Pinpoint the cell where the given text exists, returning its [x, y] midpoint coordinate. 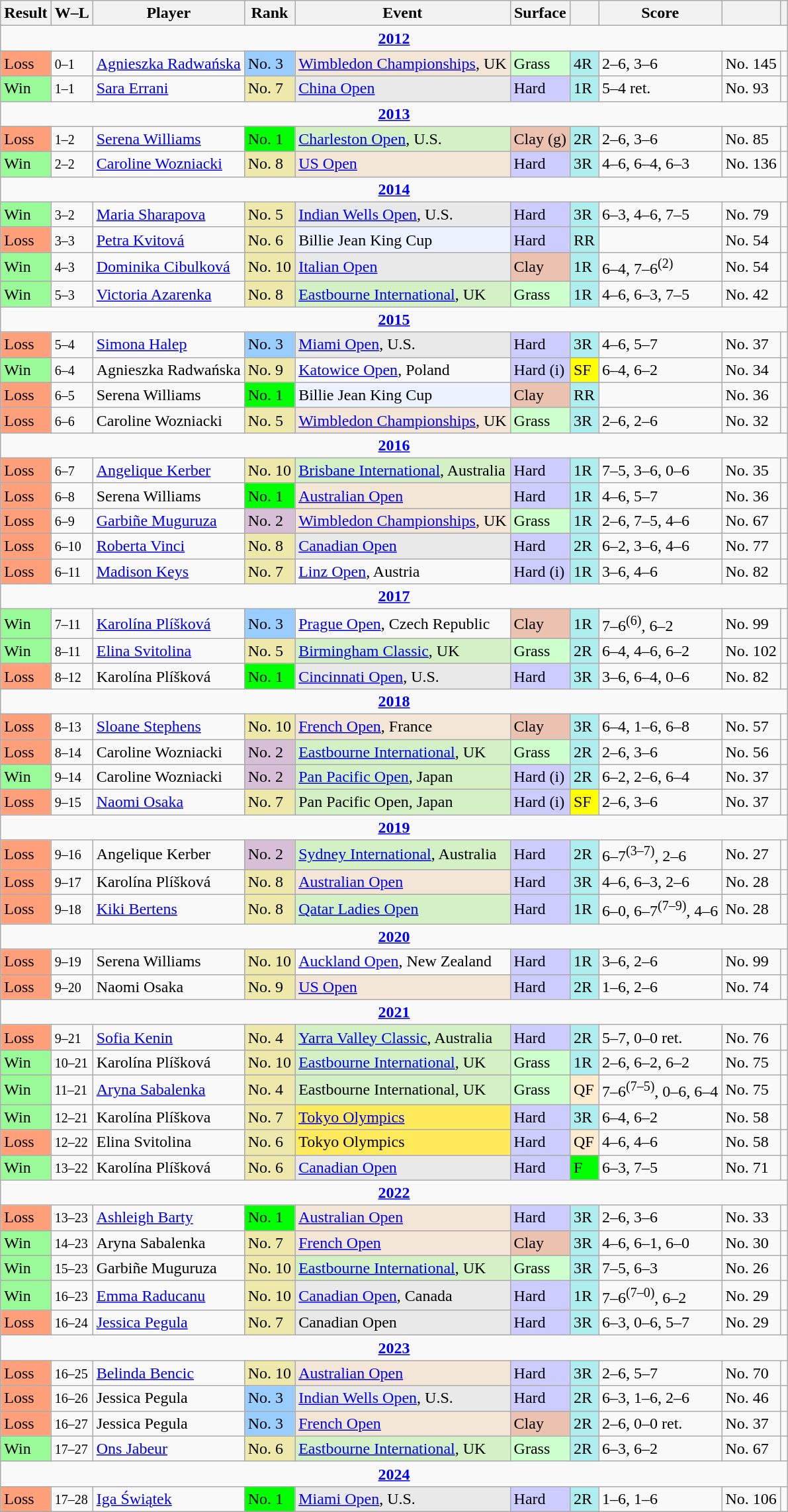
Madison Keys [168, 571]
No. 35 [751, 470]
Canadian Open, Canada [402, 1295]
2–6, 2–6 [660, 420]
5–4 [71, 345]
Surface [540, 13]
Maria Sharapova [168, 214]
No. 57 [751, 726]
No. 85 [751, 139]
7–6(6), 6–2 [660, 624]
6–3, 0–6, 5–7 [660, 1323]
No. 102 [751, 651]
6–3, 6–2 [660, 1449]
6–7 [71, 470]
Brisbane International, Australia [402, 470]
No. 79 [751, 214]
2018 [394, 701]
No. 33 [751, 1218]
Linz Open, Austria [402, 571]
6–9 [71, 521]
Score [660, 13]
Italian Open [402, 267]
6–6 [71, 420]
No. 27 [751, 855]
16–25 [71, 1373]
No. 93 [751, 89]
Yarra Valley Classic, Australia [402, 1037]
No. 145 [751, 63]
6–10 [71, 546]
7–6(7–5), 0–6, 6–4 [660, 1090]
Sofia Kenin [168, 1037]
Petra Kvitová [168, 239]
Katowice Open, Poland [402, 370]
9–14 [71, 777]
9–15 [71, 802]
6–8 [71, 495]
No. 136 [751, 164]
No. 30 [751, 1243]
Player [168, 13]
1–6, 1–6 [660, 1499]
1–1 [71, 89]
W–L [71, 13]
2–6, 0–0 ret. [660, 1423]
2–6, 7–5, 4–6 [660, 521]
Emma Raducanu [168, 1295]
3–3 [71, 239]
No. 32 [751, 420]
Cincinnati Open, U.S. [402, 676]
5–3 [71, 294]
16–26 [71, 1398]
6–4, 7–6(2) [660, 267]
1–6, 2–6 [660, 987]
2019 [394, 827]
11–21 [71, 1090]
9–21 [71, 1037]
8–14 [71, 752]
4–3 [71, 267]
No. 77 [751, 546]
14–23 [71, 1243]
10–21 [71, 1062]
6–7(3–7), 2–6 [660, 855]
7–5, 6–3 [660, 1268]
2013 [394, 114]
17–28 [71, 1499]
7–5, 3–6, 0–6 [660, 470]
2021 [394, 1012]
China Open [402, 89]
7–11 [71, 624]
Simona Halep [168, 345]
No. 71 [751, 1167]
1–2 [71, 139]
6–3, 7–5 [660, 1167]
2024 [394, 1474]
Iga Świątek [168, 1499]
16–23 [71, 1295]
12–21 [71, 1117]
3–6, 6–4, 0–6 [660, 676]
Event [402, 13]
2–2 [71, 164]
No. 76 [751, 1037]
2023 [394, 1348]
No. 74 [751, 987]
No. 70 [751, 1373]
15–23 [71, 1268]
Sydney International, Australia [402, 855]
Ashleigh Barty [168, 1218]
6–5 [71, 395]
4–6, 6–1, 6–0 [660, 1243]
6–4, 4–6, 6–2 [660, 651]
4–6, 6–4, 6–3 [660, 164]
2–6, 6–2, 6–2 [660, 1062]
4R [584, 63]
No. 26 [751, 1268]
7–6(7–0), 6–2 [660, 1295]
Kiki Bertens [168, 909]
Result [26, 13]
Rank [269, 13]
8–11 [71, 651]
9–17 [71, 882]
2022 [394, 1193]
9–20 [71, 987]
Ons Jabeur [168, 1449]
No. 34 [751, 370]
13–22 [71, 1167]
9–16 [71, 855]
Roberta Vinci [168, 546]
Dominika Cibulková [168, 267]
Charleston Open, U.S. [402, 139]
2020 [394, 937]
Belinda Bencic [168, 1373]
2015 [394, 319]
0–1 [71, 63]
6–0, 6–7(7–9), 4–6 [660, 909]
8–12 [71, 676]
12–22 [71, 1142]
6–2, 2–6, 6–4 [660, 777]
6–4, 1–6, 6–8 [660, 726]
6–4 [71, 370]
Auckland Open, New Zealand [402, 962]
No. 56 [751, 752]
2014 [394, 189]
9–18 [71, 909]
No. 46 [751, 1398]
Victoria Azarenka [168, 294]
2017 [394, 597]
16–24 [71, 1323]
Birmingham Classic, UK [402, 651]
8–13 [71, 726]
5–7, 0–0 ret. [660, 1037]
6–3, 4–6, 7–5 [660, 214]
Sara Errani [168, 89]
2–6, 5–7 [660, 1373]
2016 [394, 445]
9–19 [71, 962]
13–23 [71, 1218]
6–3, 1–6, 2–6 [660, 1398]
17–27 [71, 1449]
Prague Open, Czech Republic [402, 624]
No. 106 [751, 1499]
Karolína Plíškova [168, 1117]
3–6, 2–6 [660, 962]
4–6, 6–3, 2–6 [660, 882]
5–4 ret. [660, 89]
Clay (g) [540, 139]
4–6, 4–6 [660, 1142]
6–11 [71, 571]
2012 [394, 38]
No. 42 [751, 294]
6–2, 3–6, 4–6 [660, 546]
3–6, 4–6 [660, 571]
16–27 [71, 1423]
French Open, France [402, 726]
Sloane Stephens [168, 726]
F [584, 1167]
4–6, 6–3, 7–5 [660, 294]
Qatar Ladies Open [402, 909]
3–2 [71, 214]
